Return the [x, y] coordinate for the center point of the cell that contains the specified text.  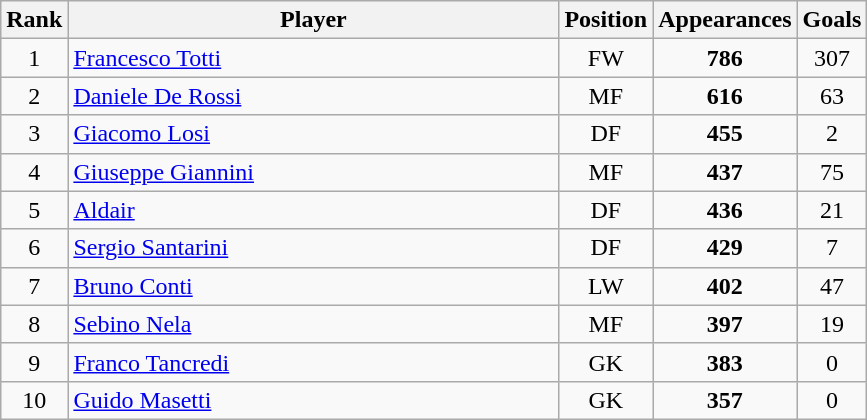
357 [725, 400]
383 [725, 362]
455 [725, 134]
Sebino Nela [314, 324]
Bruno Conti [314, 286]
21 [832, 210]
Appearances [725, 20]
307 [832, 58]
Francesco Totti [314, 58]
8 [34, 324]
786 [725, 58]
402 [725, 286]
LW [606, 286]
Daniele De Rossi [314, 96]
Giuseppe Giannini [314, 172]
5 [34, 210]
Rank [34, 20]
4 [34, 172]
397 [725, 324]
10 [34, 400]
FW [606, 58]
Sergio Santarini [314, 248]
Guido Masetti [314, 400]
437 [725, 172]
Giacomo Losi [314, 134]
Goals [832, 20]
616 [725, 96]
1 [34, 58]
Franco Tancredi [314, 362]
63 [832, 96]
Player [314, 20]
3 [34, 134]
6 [34, 248]
429 [725, 248]
19 [832, 324]
436 [725, 210]
75 [832, 172]
47 [832, 286]
Aldair [314, 210]
Position [606, 20]
9 [34, 362]
